Extract the [X, Y] coordinate from the center of the cell holding the provided text.  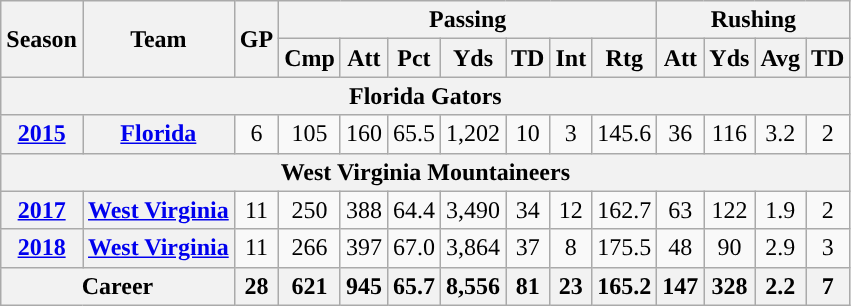
145.6 [624, 134]
1,202 [472, 134]
175.5 [624, 248]
160 [364, 134]
3.2 [780, 134]
945 [364, 286]
37 [528, 248]
Florida [158, 134]
122 [730, 210]
Career [118, 286]
65.5 [414, 134]
162.7 [624, 210]
67.0 [414, 248]
Cmp [310, 58]
2018 [42, 248]
81 [528, 286]
28 [256, 286]
Pct [414, 58]
GP [256, 39]
621 [310, 286]
328 [730, 286]
8,556 [472, 286]
2.9 [780, 248]
Avg [780, 58]
48 [680, 248]
34 [528, 210]
2017 [42, 210]
Team [158, 39]
3,864 [472, 248]
65.7 [414, 286]
7 [828, 286]
10 [528, 134]
105 [310, 134]
12 [571, 210]
90 [730, 248]
3,490 [472, 210]
23 [571, 286]
36 [680, 134]
165.2 [624, 286]
397 [364, 248]
1.9 [780, 210]
Rtg [624, 58]
Florida Gators [426, 96]
Season [42, 39]
388 [364, 210]
2.2 [780, 286]
Int [571, 58]
8 [571, 248]
147 [680, 286]
266 [310, 248]
250 [310, 210]
Passing [468, 20]
116 [730, 134]
2015 [42, 134]
63 [680, 210]
64.4 [414, 210]
Rushing [754, 20]
West Virginia Mountaineers [426, 172]
6 [256, 134]
